Return [x, y] of the center of cell containing provided text 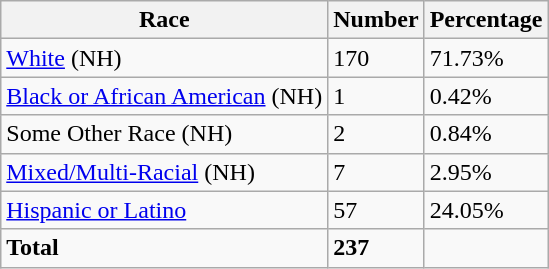
Mixed/Multi-Racial (NH) [164, 172]
2 [376, 134]
7 [376, 172]
24.05% [486, 210]
Percentage [486, 20]
237 [376, 248]
Black or African American (NH) [164, 96]
White (NH) [164, 58]
Number [376, 20]
0.84% [486, 134]
Race [164, 20]
57 [376, 210]
71.73% [486, 58]
1 [376, 96]
Hispanic or Latino [164, 210]
2.95% [486, 172]
0.42% [486, 96]
Total [164, 248]
Some Other Race (NH) [164, 134]
170 [376, 58]
